Detect which cell encompasses the target text, then output its (x, y) center coordinate. 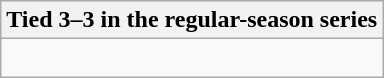
Tied 3–3 in the regular-season series (192, 20)
